Identify which cell holds the provided text, then report its (x, y) central coordinate. 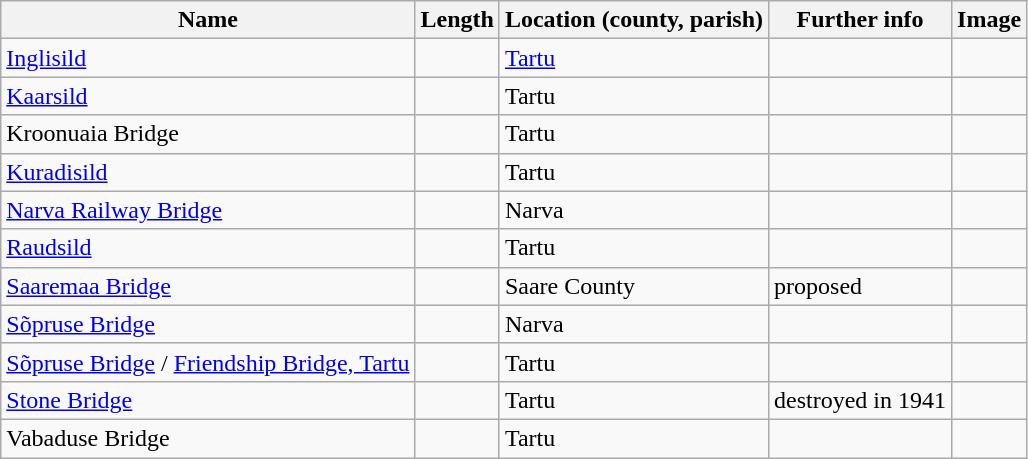
Length (457, 20)
Stone Bridge (208, 400)
Sõpruse Bridge / Friendship Bridge, Tartu (208, 362)
Image (990, 20)
Kuradisild (208, 172)
Location (county, parish) (634, 20)
Vabaduse Bridge (208, 438)
Further info (860, 20)
Raudsild (208, 248)
destroyed in 1941 (860, 400)
Sõpruse Bridge (208, 324)
Narva Railway Bridge (208, 210)
Saaremaa Bridge (208, 286)
Kroonuaia Bridge (208, 134)
Kaarsild (208, 96)
Name (208, 20)
Saare County (634, 286)
Inglisild (208, 58)
proposed (860, 286)
